Pinpoint the cell where the given text exists, returning its [X, Y] midpoint coordinate. 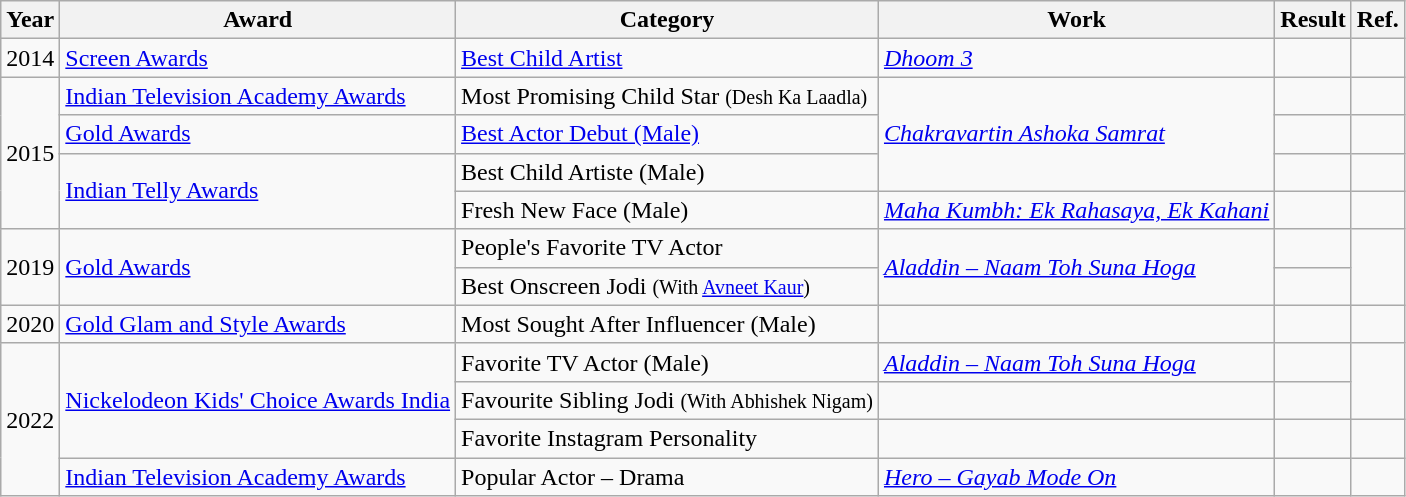
2020 [30, 324]
2019 [30, 267]
Maha Kumbh: Ek Rahasaya, Ek Kahani [1076, 210]
Hero – Gayab Mode On [1076, 477]
Best Actor Debut (Male) [668, 134]
2014 [30, 58]
Gold Glam and Style Awards [258, 324]
Award [258, 20]
Favorite TV Actor (Male) [668, 362]
Chakravartin Ashoka Samrat [1076, 134]
Screen Awards [258, 58]
Best Child Artiste (Male) [668, 172]
Most Sought After Influencer (Male) [668, 324]
Most Promising Child Star (Desh Ka Laadla) [668, 96]
Popular Actor – Drama [668, 477]
Year [30, 20]
Category [668, 20]
2022 [30, 419]
Indian Telly Awards [258, 191]
2015 [30, 153]
Favorite Instagram Personality [668, 438]
Work [1076, 20]
Dhoom 3 [1076, 58]
People's Favorite TV Actor [668, 248]
Result [1313, 20]
Nickelodeon Kids' Choice Awards India [258, 400]
Ref. [1378, 20]
Fresh New Face (Male) [668, 210]
Favourite Sibling Jodi (With Abhishek Nigam) [668, 400]
Best Onscreen Jodi (With Avneet Kaur) [668, 286]
Best Child Artist [668, 58]
